Identify which cell holds the provided text, then report its (x, y) central coordinate. 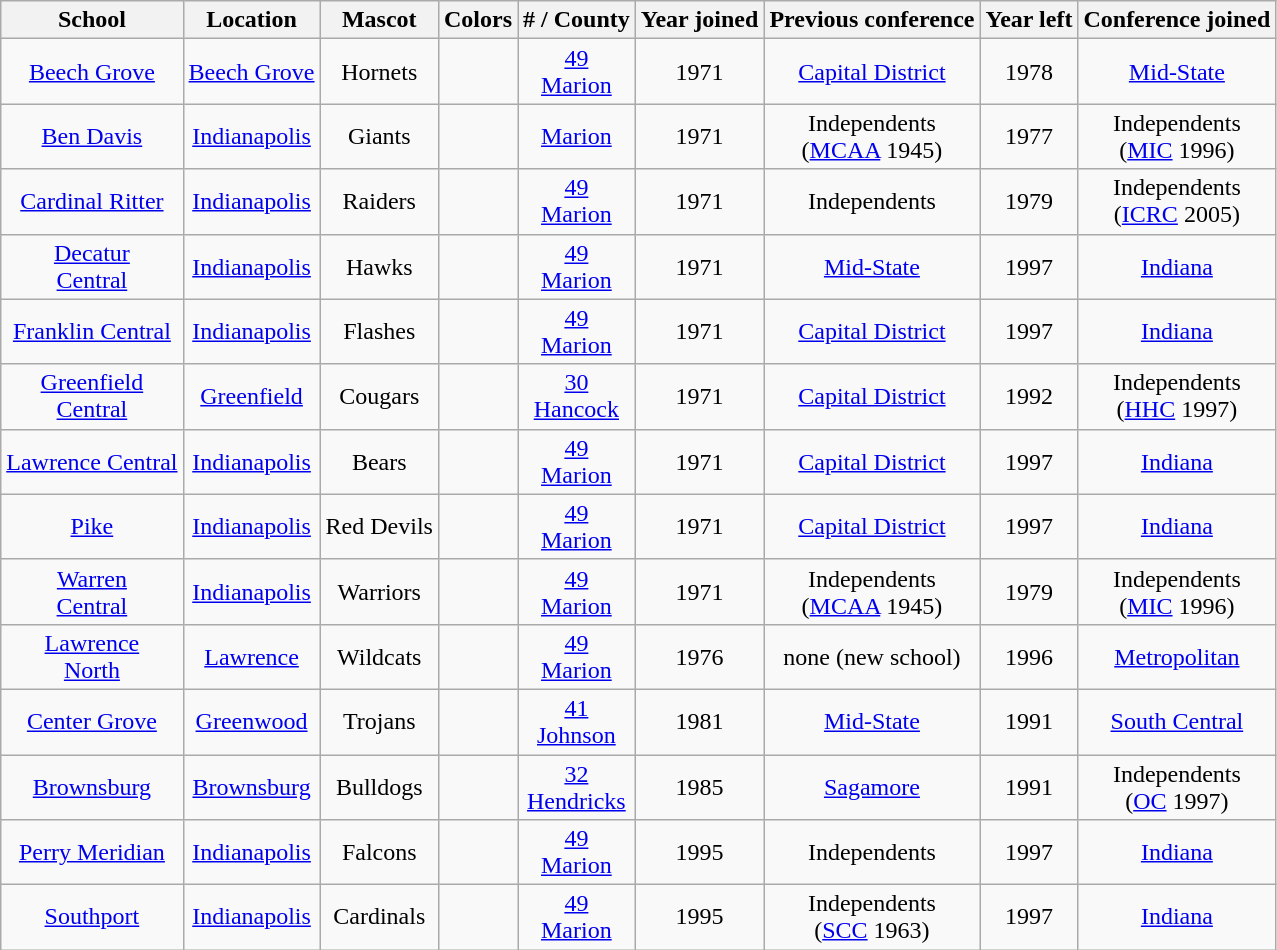
Marion (577, 136)
Center Grove (92, 722)
Perry Meridian (92, 852)
Greenfield (252, 396)
Bulldogs (379, 786)
Sagamore (872, 786)
Trojans (379, 722)
Metropolitan (1177, 656)
School (92, 20)
none (new school) (872, 656)
1978 (1029, 72)
Southport (92, 918)
30 Hancock (577, 396)
Hornets (379, 72)
Warren Central (92, 592)
Ben Davis (92, 136)
Year left (1029, 20)
Lawrence Central (92, 462)
South Central (1177, 722)
1996 (1029, 656)
Decatur Central (92, 266)
Warriors (379, 592)
Bears (379, 462)
Cougars (379, 396)
Lawrence North (92, 656)
41 Johnson (577, 722)
1977 (1029, 136)
Greenfield Central (92, 396)
Flashes (379, 332)
Cardinal Ritter (92, 202)
Independents(OC 1997) (1177, 786)
Colors (478, 20)
Hawks (379, 266)
1981 (700, 722)
1992 (1029, 396)
Raiders (379, 202)
Previous conference (872, 20)
Red Devils (379, 526)
1976 (700, 656)
Greenwood (252, 722)
32 Hendricks (577, 786)
Wildcats (379, 656)
Cardinals (379, 918)
Year joined (700, 20)
Mascot (379, 20)
Franklin Central (92, 332)
Pike (92, 526)
Falcons (379, 852)
Location (252, 20)
Lawrence (252, 656)
Giants (379, 136)
# / County (577, 20)
1985 (700, 786)
Conference joined (1177, 20)
Independents(HHC 1997) (1177, 396)
Independents(ICRC 2005) (1177, 202)
Independents(SCC 1963) (872, 918)
